Pinpoint the cell where the given text exists, returning its (x, y) midpoint coordinate. 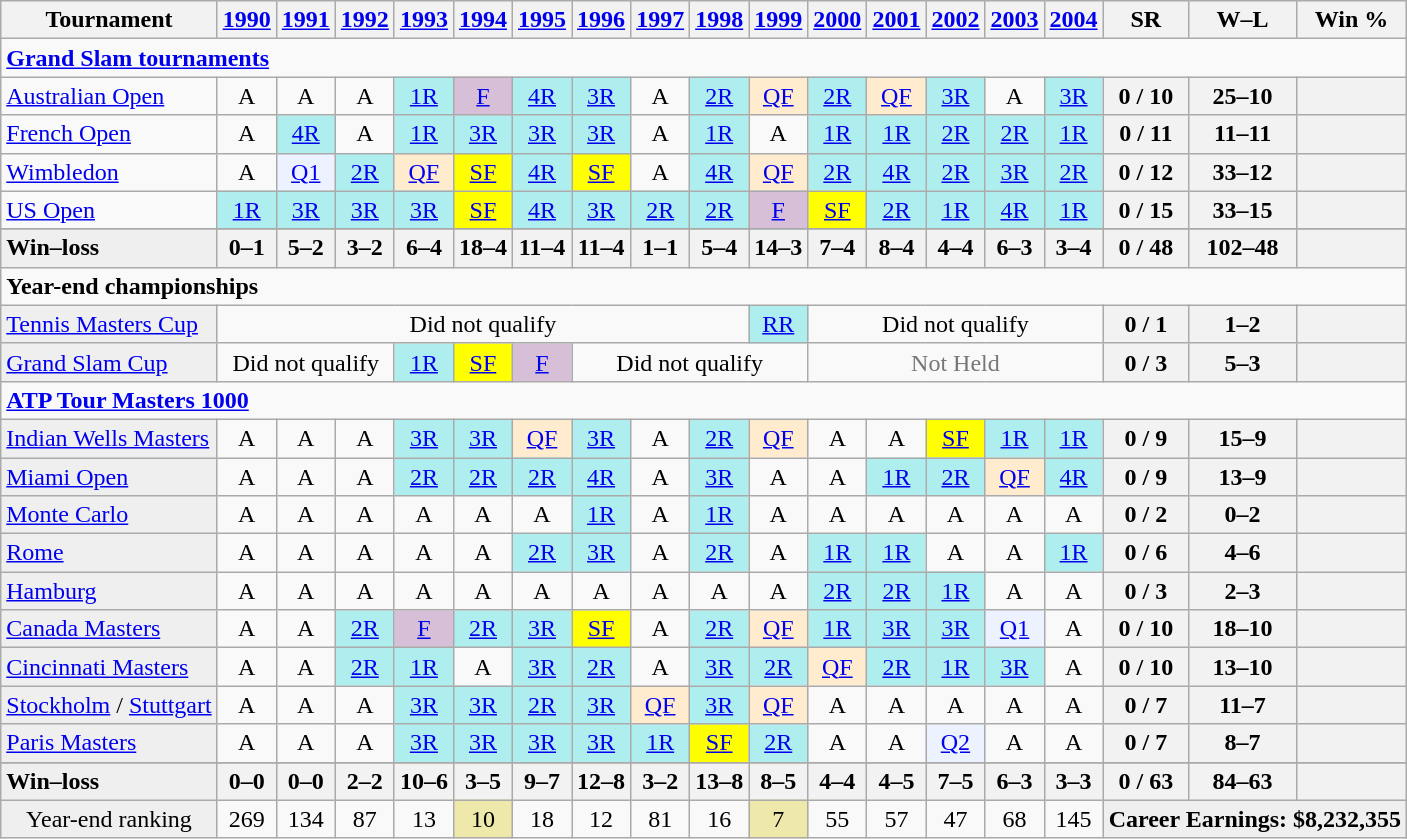
Grand Slam Cup (109, 362)
1998 (720, 20)
Stockholm / Stuttgart (109, 705)
4–6 (1243, 553)
1991 (306, 20)
25–10 (1243, 96)
5–4 (720, 248)
1990 (246, 20)
269 (246, 819)
87 (364, 819)
12 (602, 819)
16 (720, 819)
12–8 (602, 781)
2–2 (364, 781)
0 / 1 (1146, 324)
1999 (778, 20)
Miami Open (109, 477)
5–3 (1243, 362)
0 / 63 (1146, 781)
134 (306, 819)
Canada Masters (109, 629)
1994 (482, 20)
2004 (1074, 20)
US Open (109, 210)
Career Earnings: $8,232,355 (1254, 819)
Tennis Masters Cup (109, 324)
1–1 (660, 248)
13–10 (1243, 667)
18–4 (482, 248)
0 / 15 (1146, 210)
8–5 (778, 781)
Rome (109, 553)
1997 (660, 20)
0 / 6 (1146, 553)
8–4 (896, 248)
13–9 (1243, 477)
7–4 (838, 248)
1992 (364, 20)
47 (956, 819)
Monte Carlo (109, 515)
33–15 (1243, 210)
10–6 (424, 781)
ATP Tour Masters 1000 (704, 400)
9–7 (542, 781)
Wimbledon (109, 172)
Not Held (956, 362)
0–2 (1243, 515)
Australian Open (109, 96)
1995 (542, 20)
0–1 (246, 248)
10 (482, 819)
Paris Masters (109, 743)
7 (778, 819)
57 (896, 819)
4–5 (896, 781)
81 (660, 819)
W–L (1243, 20)
68 (1014, 819)
SR (1146, 20)
13 (424, 819)
Grand Slam tournaments (704, 58)
6–4 (424, 248)
0 / 2 (1146, 515)
55 (838, 819)
3–4 (1074, 248)
7–5 (956, 781)
3–3 (1074, 781)
Indian Wells Masters (109, 438)
1996 (602, 20)
0 / 48 (1146, 248)
102–48 (1243, 248)
3–5 (482, 781)
Year-end championships (704, 286)
RR (778, 324)
Cincinnati Masters (109, 667)
Q2 (956, 743)
Year-end ranking (109, 819)
0 / 12 (1146, 172)
13–8 (720, 781)
11–7 (1243, 705)
11–11 (1243, 134)
2–3 (1243, 591)
2003 (1014, 20)
8–7 (1243, 743)
1993 (424, 20)
84–63 (1243, 781)
2000 (838, 20)
Hamburg (109, 591)
2002 (956, 20)
Tournament (109, 20)
5–2 (306, 248)
33–12 (1243, 172)
18–10 (1243, 629)
2001 (896, 20)
French Open (109, 134)
0 / 11 (1146, 134)
18 (542, 819)
145 (1074, 819)
14–3 (778, 248)
Win % (1352, 20)
15–9 (1243, 438)
1–2 (1243, 324)
